Scan for the cell matching the given text and deliver its (x, y) coordinate at center. 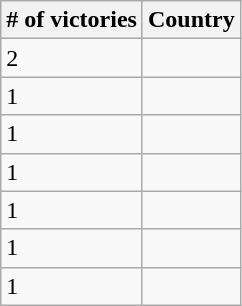
# of victories (72, 20)
Country (191, 20)
2 (72, 58)
